Detect which cell encompasses the target text, then output its (X, Y) center coordinate. 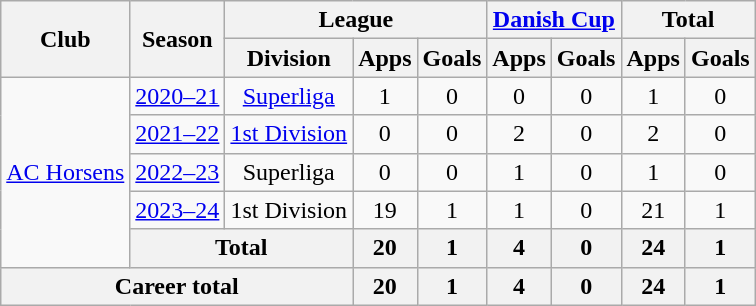
Club (66, 39)
2022–23 (178, 172)
AC Horsens (66, 172)
2023–24 (178, 210)
Career total (177, 286)
Season (178, 39)
League (356, 20)
Danish Cup (554, 20)
21 (653, 210)
Division (289, 58)
2020–21 (178, 96)
19 (385, 210)
2021–22 (178, 134)
